Provide the (x, y) coordinate of the cell's center where the given text is located.  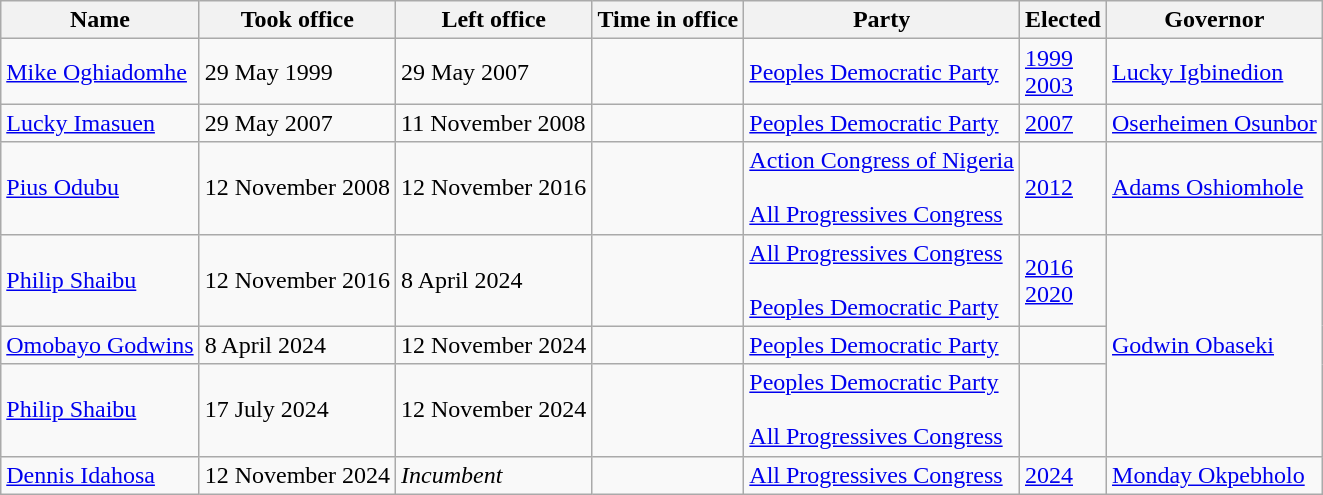
Lucky Igbinedion (1215, 72)
Name (100, 20)
19992003 (1062, 72)
Took office (297, 20)
2024 (1062, 475)
Elected (1062, 20)
Omobayo Godwins (100, 345)
Lucky Imasuen (100, 123)
Godwin Obaseki (1215, 345)
Dennis Idahosa (100, 475)
Pius Odubu (100, 188)
Action Congress of NigeriaAll Progressives Congress (882, 188)
2012 (1062, 188)
Incumbent (494, 475)
All Progressives Congress (882, 475)
Peoples Democratic PartyAll Progressives Congress (882, 410)
Adams Oshiomhole (1215, 188)
Mike Oghiadomhe (100, 72)
Party (882, 20)
20162020 (1062, 280)
12 November 2008 (297, 188)
29 May 1999 (297, 72)
2007 (1062, 123)
All Progressives CongressPeoples Democratic Party (882, 280)
Time in office (668, 20)
11 November 2008 (494, 123)
Left office (494, 20)
Governor (1215, 20)
17 July 2024 (297, 410)
Oserheimen Osunbor (1215, 123)
Monday Okpebholo (1215, 475)
